Detect which cell encompasses the target text, then output its (x, y) center coordinate. 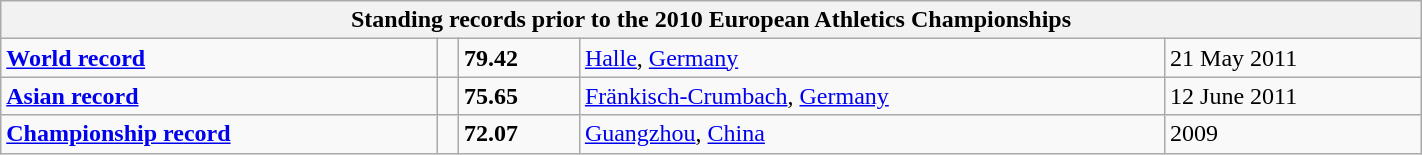
Standing records prior to the 2010 European Athletics Championships (711, 20)
Championship record (220, 134)
12 June 2011 (1294, 96)
21 May 2011 (1294, 58)
World record (220, 58)
Guangzhou, China (872, 134)
75.65 (518, 96)
Asian record (220, 96)
2009 (1294, 134)
Halle, Germany (872, 58)
79.42 (518, 58)
Fränkisch-Crumbach, Germany (872, 96)
72.07 (518, 134)
